Identify which cell holds the provided text, then report its (x, y) central coordinate. 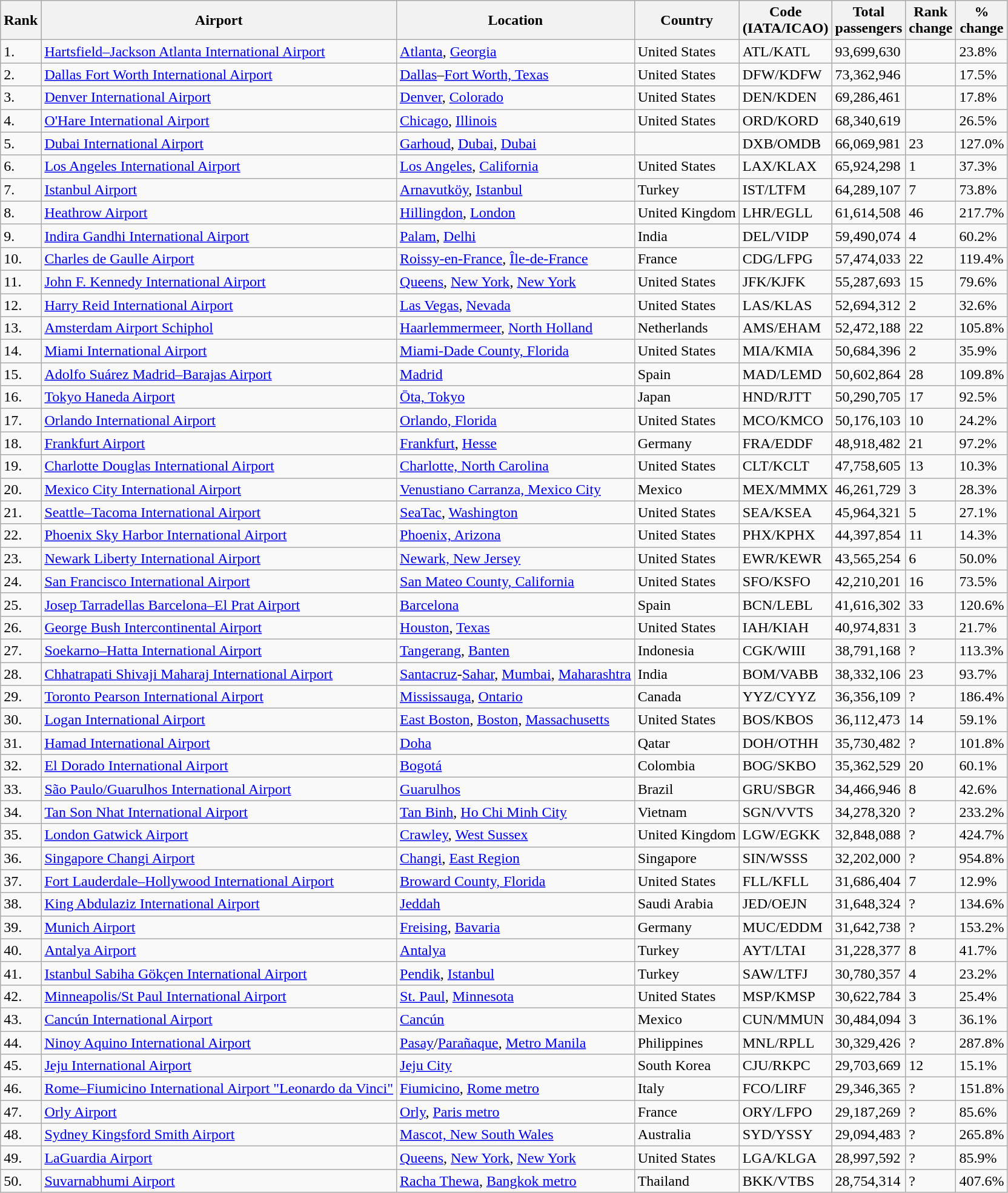
Seattle–Tacoma International Airport (219, 512)
97.2% (981, 443)
Jeddah (516, 904)
6. (21, 167)
23.2% (981, 973)
134.6% (981, 904)
SeaTac, Washington (516, 512)
93.7% (981, 674)
Singapore Changi Airport (219, 858)
37. (21, 881)
12.9% (981, 881)
Miami International Airport (219, 351)
DXB/OMDB (785, 144)
16 (930, 581)
King Abdulaziz International Airport (219, 904)
22. (21, 535)
265.8% (981, 1135)
Charlotte Douglas International Airport (219, 466)
31,648,324 (869, 904)
6 (930, 558)
FCO/LIRF (785, 1089)
Italy (687, 1089)
19. (21, 466)
Denver International Airport (219, 97)
23.8% (981, 51)
Phoenix Sky Harbor International Airport (219, 535)
59.1% (981, 720)
233.2% (981, 812)
28,997,592 (869, 1158)
52,694,312 (869, 305)
20 (930, 766)
69,286,461 (869, 97)
Cancún (516, 1019)
33. (21, 789)
5 (930, 512)
35,362,529 (869, 766)
Qatar (687, 743)
Airport (219, 21)
PHX/KPHX (785, 535)
Amsterdam Airport Schiphol (219, 328)
37.3% (981, 167)
40. (21, 950)
55,287,693 (869, 282)
GRU/SBGR (785, 789)
101.8% (981, 743)
ORD/KORD (785, 121)
Orly, Paris metro (516, 1112)
Frankfurt Airport (219, 443)
24. (21, 581)
59,490,074 (869, 236)
Mascot, New South Wales (516, 1135)
17.8% (981, 97)
47. (21, 1112)
17.5% (981, 74)
39. (21, 927)
47,758,605 (869, 466)
50,684,396 (869, 351)
Singapore (687, 858)
Harry Reid International Airport (219, 305)
Cancún International Airport (219, 1019)
16. (21, 397)
Venustiano Carranza, Mexico City (516, 489)
109.8% (981, 374)
31,228,377 (869, 950)
29,346,365 (869, 1089)
Ninoy Aquino International Airport (219, 1042)
31,686,404 (869, 881)
St. Paul, Minnesota (516, 996)
Dallas–Fort Worth, Texas (516, 74)
28.3% (981, 489)
30,622,784 (869, 996)
35,730,482 (869, 743)
9. (21, 236)
SIN/WSSS (785, 858)
32.6% (981, 305)
MAD/LEMD (785, 374)
MNL/RPLL (785, 1042)
Roissy-en-France, Île-de-France (516, 259)
Hamad International Airport (219, 743)
32. (21, 766)
Heathrow Airport (219, 213)
Sydney Kingsford Smith Airport (219, 1135)
Hartsfield–Jackson Atlanta International Airport (219, 51)
Changi, East Region (516, 858)
23. (21, 558)
Madrid (516, 374)
Broward County, Florida (516, 881)
Logan International Airport (219, 720)
BOS/KBOS (785, 720)
Munich Airport (219, 927)
65,924,298 (869, 167)
Doha (516, 743)
407.6% (981, 1181)
38. (21, 904)
Antalya Airport (219, 950)
13 (930, 466)
21 (930, 443)
%change (981, 21)
46 (930, 213)
Haarlemmermeer, North Holland (516, 328)
Dubai International Airport (219, 144)
50,602,864 (869, 374)
31. (21, 743)
287.8% (981, 1042)
MUC/EDDM (785, 927)
SAW/LTFJ (785, 973)
36,112,473 (869, 720)
Brazil (687, 789)
BOG/SKBO (785, 766)
IAH/KIAH (785, 627)
Houston, Texas (516, 627)
ORY/LFPO (785, 1112)
Country (687, 21)
48. (21, 1135)
London Gatwick Airport (219, 835)
41.7% (981, 950)
42,210,201 (869, 581)
42.6% (981, 789)
13. (21, 328)
29. (21, 697)
14. (21, 351)
Philippines (687, 1042)
Orlando, Florida (516, 420)
Rankchange (930, 21)
Soekarno–Hatta International Airport (219, 650)
LGW/EGKK (785, 835)
Palam, Delhi (516, 236)
SFO/KSFO (785, 581)
36.1% (981, 1019)
30. (21, 720)
Ōta, Tokyo (516, 397)
50,290,705 (869, 397)
Santacruz-Sahar, Mumbai, Maharashtra (516, 674)
30,329,426 (869, 1042)
11. (21, 282)
15.1% (981, 1066)
153.2% (981, 927)
Vietnam (687, 812)
CLT/KCLT (785, 466)
49. (21, 1158)
Colombia (687, 766)
Charles de Gaulle Airport (219, 259)
36,356,109 (869, 697)
45,964,321 (869, 512)
Mississauga, Ontario (516, 697)
Los Angeles International Airport (219, 167)
113.3% (981, 650)
Mexico City International Airport (219, 489)
Netherlands (687, 328)
Antalya (516, 950)
3. (21, 97)
85.9% (981, 1158)
YYZ/CYYZ (785, 697)
21.7% (981, 627)
SYD/YSSY (785, 1135)
Australia (687, 1135)
Dallas Fort Worth International Airport (219, 74)
26.5% (981, 121)
28,754,314 (869, 1181)
Suvarnabhumi Airport (219, 1181)
Toronto Pearson International Airport (219, 697)
Code(IATA/ICAO) (785, 21)
14.3% (981, 535)
10. (21, 259)
33 (930, 604)
Indira Gandhi International Airport (219, 236)
LGA/KLGA (785, 1158)
Newark, New Jersey (516, 558)
Orly Airport (219, 1112)
46,261,729 (869, 489)
Denver, Colorado (516, 97)
119.4% (981, 259)
Istanbul Airport (219, 190)
4. (21, 121)
34. (21, 812)
Newark Liberty International Airport (219, 558)
32,848,088 (869, 835)
IST/LTFM (785, 190)
Frankfurt, Hesse (516, 443)
43. (21, 1019)
Rome–Fiumicino International Airport "Leonardo da Vinci" (219, 1089)
17 (930, 397)
35.9% (981, 351)
Fiumicino, Rome metro (516, 1089)
52,472,188 (869, 328)
BOM/VABB (785, 674)
1 (930, 167)
San Mateo County, California (516, 581)
EWR/KEWR (785, 558)
AMS/EHAM (785, 328)
57,474,033 (869, 259)
Jeju International Airport (219, 1066)
Freising, Bavaria (516, 927)
15 (930, 282)
Thailand (687, 1181)
Totalpassengers (869, 21)
LAS/KLAS (785, 305)
Orlando International Airport (219, 420)
JFK/KJFK (785, 282)
São Paulo/Guarulhos International Airport (219, 789)
64,289,107 (869, 190)
George Bush Intercontinental Airport (219, 627)
5. (21, 144)
14 (930, 720)
Atlanta, Georgia (516, 51)
2. (21, 74)
15. (21, 374)
12. (21, 305)
46. (21, 1089)
10.3% (981, 466)
27. (21, 650)
73.5% (981, 581)
FRA/EDDF (785, 443)
44,397,854 (869, 535)
Los Angeles, California (516, 167)
Tan Binh, Ho Chi Minh City (516, 812)
50. (21, 1181)
Rank (21, 21)
73,362,946 (869, 74)
FLL/KFLL (785, 881)
Pendik, Istanbul (516, 973)
25.4% (981, 996)
954.8% (981, 858)
29,094,483 (869, 1135)
El Dorado International Airport (219, 766)
Racha Thewa, Bangkok metro (516, 1181)
25. (21, 604)
Istanbul Sabiha Gökçen International Airport (219, 973)
MSP/KMSP (785, 996)
Charlotte, North Carolina (516, 466)
10 (930, 420)
LaGuardia Airport (219, 1158)
50,176,103 (869, 420)
CJU/RKPC (785, 1066)
Josep Tarradellas Barcelona–El Prat Airport (219, 604)
73.8% (981, 190)
Fort Lauderdale–Hollywood International Airport (219, 881)
Bogotá (516, 766)
CDG/LFPG (785, 259)
186.4% (981, 697)
60.2% (981, 236)
Tokyo Haneda Airport (219, 397)
28 (930, 374)
7. (21, 190)
93,699,630 (869, 51)
79.6% (981, 282)
JED/OEJN (785, 904)
32,202,000 (869, 858)
42. (21, 996)
17. (21, 420)
18. (21, 443)
DFW/KDFW (785, 74)
Guarulhos (516, 789)
43,565,254 (869, 558)
41. (21, 973)
LAX/KLAX (785, 167)
34,278,320 (869, 812)
SEA/KSEA (785, 512)
MIA/KMIA (785, 351)
151.8% (981, 1089)
29,703,669 (869, 1066)
217.7% (981, 213)
30,780,357 (869, 973)
48,918,482 (869, 443)
SGN/VVTS (785, 812)
40,974,831 (869, 627)
120.6% (981, 604)
Tan Son Nhat International Airport (219, 812)
11 (930, 535)
HND/RJTT (785, 397)
45. (21, 1066)
24.2% (981, 420)
31,642,738 (869, 927)
26. (21, 627)
DOH/OTHH (785, 743)
Chhatrapati Shivaji Maharaj International Airport (219, 674)
Adolfo Suárez Madrid–Barajas Airport (219, 374)
Garhoud, Dubai, Dubai (516, 144)
Las Vegas, Nevada (516, 305)
MCO/KMCO (785, 420)
20. (21, 489)
John F. Kennedy International Airport (219, 282)
27.1% (981, 512)
60.1% (981, 766)
Minneapolis/St Paul International Airport (219, 996)
66,069,981 (869, 144)
92.5% (981, 397)
36. (21, 858)
Barcelona (516, 604)
44. (21, 1042)
O'Hare International Airport (219, 121)
CUN/MMUN (785, 1019)
BCN/LEBL (785, 604)
8. (21, 213)
BKK/VTBS (785, 1181)
Pasay/Parañaque, Metro Manila (516, 1042)
MEX/MMMX (785, 489)
ATL/KATL (785, 51)
Miami-Dade County, Florida (516, 351)
Crawley, West Sussex (516, 835)
1. (21, 51)
424.7% (981, 835)
DEL/VIDP (785, 236)
85.6% (981, 1112)
Chicago, Illinois (516, 121)
South Korea (687, 1066)
Saudi Arabia (687, 904)
127.0% (981, 144)
LHR/EGLL (785, 213)
Hillingdon, London (516, 213)
Japan (687, 397)
Jeju City (516, 1066)
35. (21, 835)
68,340,619 (869, 121)
28. (21, 674)
Tangerang, Banten (516, 650)
105.8% (981, 328)
38,791,168 (869, 650)
21. (21, 512)
30,484,094 (869, 1019)
Canada (687, 697)
61,614,508 (869, 213)
Indonesia (687, 650)
East Boston, Boston, Massachusetts (516, 720)
Arnavutköy, Istanbul (516, 190)
12 (930, 1066)
DEN/KDEN (785, 97)
50.0% (981, 558)
AYT/LTAI (785, 950)
29,187,269 (869, 1112)
Location (516, 21)
41,616,302 (869, 604)
Phoenix, Arizona (516, 535)
34,466,946 (869, 789)
38,332,106 (869, 674)
CGK/WIII (785, 650)
San Francisco International Airport (219, 581)
